Provide the [x, y] coordinate of the cell's center where the given text is located.  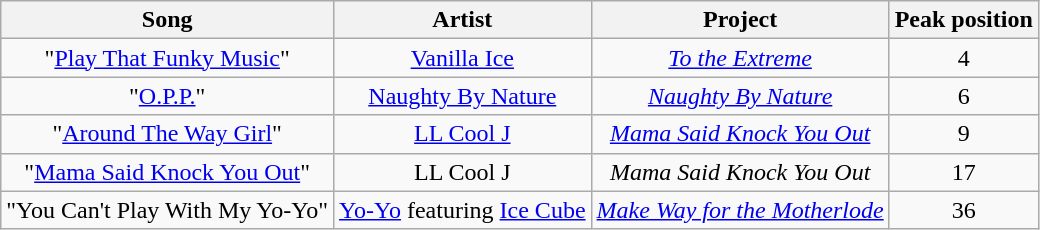
36 [964, 210]
9 [964, 134]
Vanilla Ice [463, 58]
"Around The Way Girl" [168, 134]
Song [168, 20]
"Mama Said Knock You Out" [168, 172]
4 [964, 58]
Artist [463, 20]
6 [964, 96]
Project [740, 20]
"O.P.P." [168, 96]
"Play That Funky Music" [168, 58]
"You Can't Play With My Yo-Yo" [168, 210]
17 [964, 172]
Peak position [964, 20]
Make Way for the Motherlode [740, 210]
Yo-Yo featuring Ice Cube [463, 210]
To the Extreme [740, 58]
